Capture the cell that displays the provided text and extract its [X, Y] central coordinate. 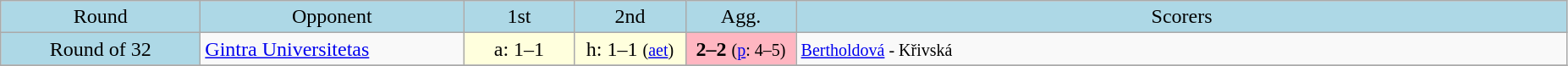
Bertholdová - Křivská [1181, 49]
Agg. [741, 17]
Round [101, 17]
Scorers [1181, 17]
Gintra Universitetas [332, 49]
Opponent [332, 17]
2nd [630, 17]
Round of 32 [101, 49]
h: 1–1 (aet) [630, 49]
1st [520, 17]
2–2 (p: 4–5) [741, 49]
a: 1–1 [520, 49]
